Identify which cell holds the provided text, then report its [x, y] central coordinate. 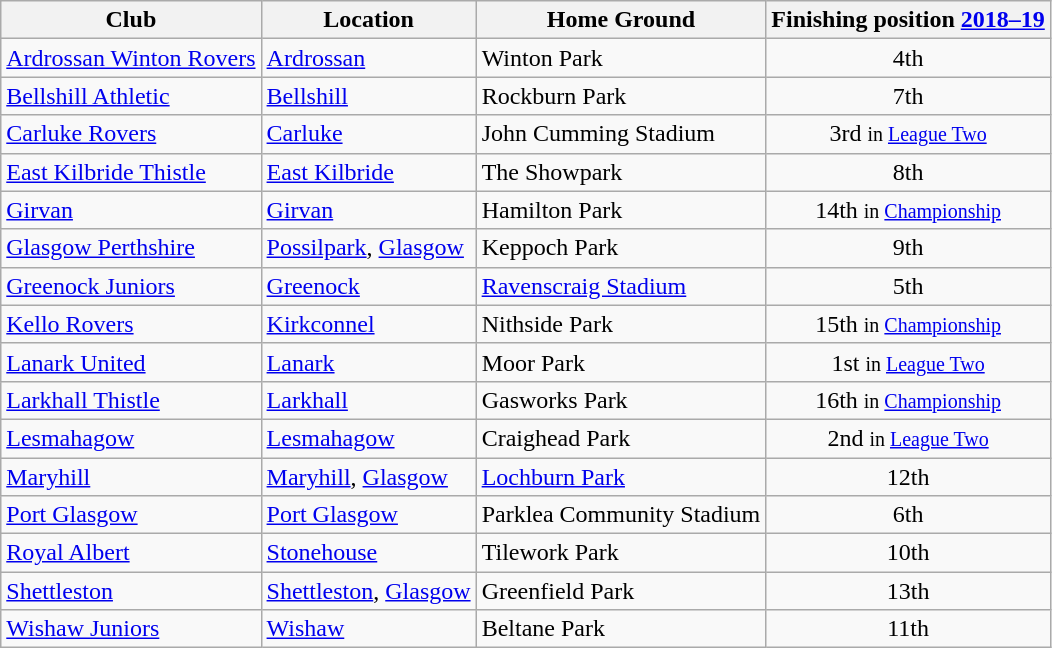
Keppoch Park [621, 248]
Carluke Rovers [131, 134]
Carluke [368, 134]
John Cumming Stadium [621, 134]
Ardrossan [368, 58]
Maryhill, Glasgow [368, 477]
Wishaw Juniors [131, 629]
Ravenscraig Stadium [621, 286]
Bellshill Athletic [131, 96]
Ardrossan Winton Rovers [131, 58]
Club [131, 20]
Glasgow Perthshire [131, 248]
Royal Albert [131, 553]
Parklea Community Stadium [621, 515]
Lochburn Park [621, 477]
Larkhall Thistle [131, 400]
7th [908, 96]
8th [908, 172]
12th [908, 477]
Kello Rovers [131, 324]
13th [908, 591]
East Kilbride [368, 172]
4th [908, 58]
Shettleston, Glasgow [368, 591]
Stonehouse [368, 553]
Beltane Park [621, 629]
Kirkconnel [368, 324]
Maryhill [131, 477]
Gasworks Park [621, 400]
The Showpark [621, 172]
Location [368, 20]
9th [908, 248]
Home Ground [621, 20]
2nd in League Two [908, 438]
Rockburn Park [621, 96]
6th [908, 515]
East Kilbride Thistle [131, 172]
5th [908, 286]
14th in Championship [908, 210]
Winton Park [621, 58]
Finishing position 2018–19 [908, 20]
1st in League Two [908, 362]
Lanark [368, 362]
Bellshill [368, 96]
Craighead Park [621, 438]
3rd in League Two [908, 134]
Larkhall [368, 400]
10th [908, 553]
Greenock Juniors [131, 286]
Tilework Park [621, 553]
11th [908, 629]
Possilpark, Glasgow [368, 248]
15th in Championship [908, 324]
Greenfield Park [621, 591]
Moor Park [621, 362]
Wishaw [368, 629]
Nithside Park [621, 324]
16th in Championship [908, 400]
Lanark United [131, 362]
Shettleston [131, 591]
Hamilton Park [621, 210]
Greenock [368, 286]
